Extract the [x, y] coordinate from the center of the cell holding the provided text.  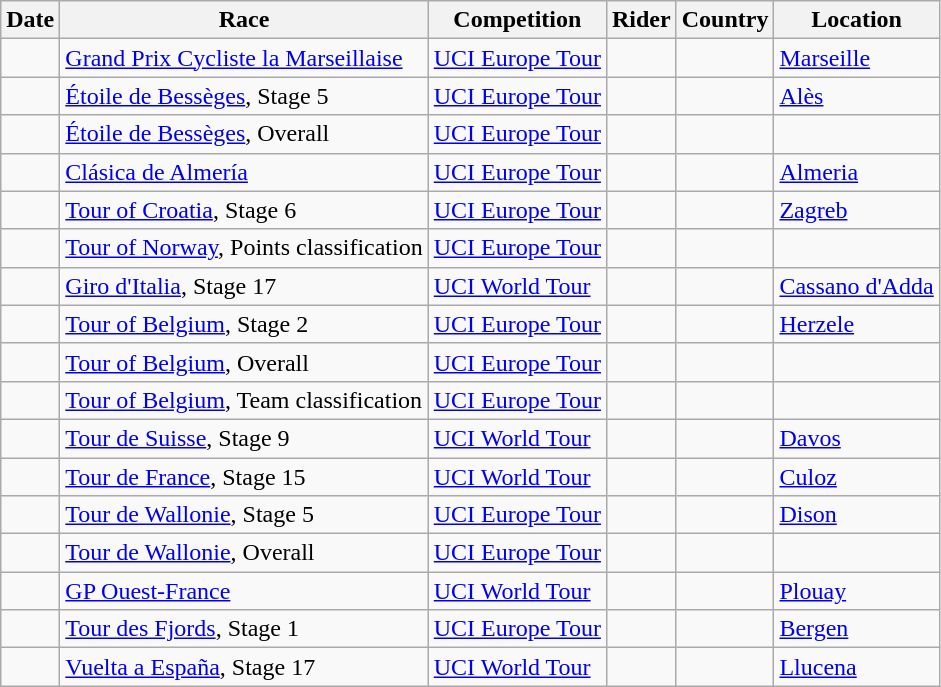
Tour of Croatia, Stage 6 [244, 210]
Plouay [856, 591]
Competition [517, 20]
Llucena [856, 667]
Location [856, 20]
Herzele [856, 324]
Tour of Belgium, Team classification [244, 400]
Vuelta a España, Stage 17 [244, 667]
Almeria [856, 172]
Zagreb [856, 210]
Étoile de Bessèges, Overall [244, 134]
GP Ouest-France [244, 591]
Tour of Norway, Points classification [244, 248]
Dison [856, 515]
Grand Prix Cycliste la Marseillaise [244, 58]
Tour de Wallonie, Overall [244, 553]
Tour de Suisse, Stage 9 [244, 438]
Tour de Wallonie, Stage 5 [244, 515]
Alès [856, 96]
Cassano d'Adda [856, 286]
Tour of Belgium, Overall [244, 362]
Clásica de Almería [244, 172]
Davos [856, 438]
Race [244, 20]
Bergen [856, 629]
Marseille [856, 58]
Date [30, 20]
Étoile de Bessèges, Stage 5 [244, 96]
Tour des Fjords, Stage 1 [244, 629]
Tour of Belgium, Stage 2 [244, 324]
Tour de France, Stage 15 [244, 477]
Giro d'Italia, Stage 17 [244, 286]
Rider [641, 20]
Culoz [856, 477]
Country [725, 20]
